Scan for the cell matching the given text and deliver its [x, y] coordinate at center. 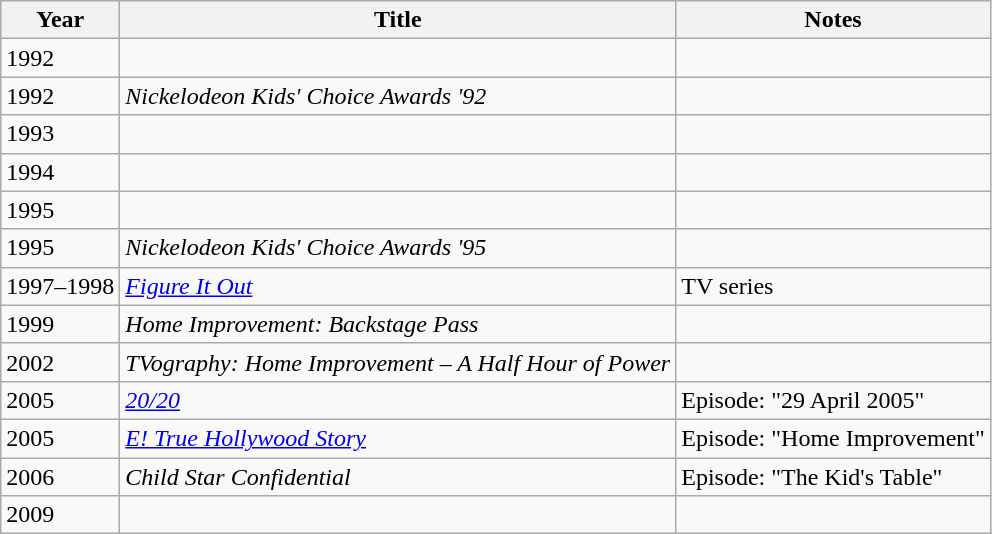
Episode: "The Kid's Table" [834, 477]
Episode: "Home Improvement" [834, 438]
Nickelodeon Kids' Choice Awards '92 [398, 96]
Figure It Out [398, 286]
2002 [60, 362]
Episode: "29 April 2005" [834, 400]
Child Star Confidential [398, 477]
Year [60, 20]
1994 [60, 172]
Notes [834, 20]
2006 [60, 477]
Nickelodeon Kids' Choice Awards '95 [398, 248]
Title [398, 20]
TVography: Home Improvement – A Half Hour of Power [398, 362]
TV series [834, 286]
1999 [60, 324]
Home Improvement: Backstage Pass [398, 324]
E! True Hollywood Story [398, 438]
2009 [60, 515]
20/20 [398, 400]
1997–1998 [60, 286]
1993 [60, 134]
